Capture the cell that displays the provided text and extract its [x, y] central coordinate. 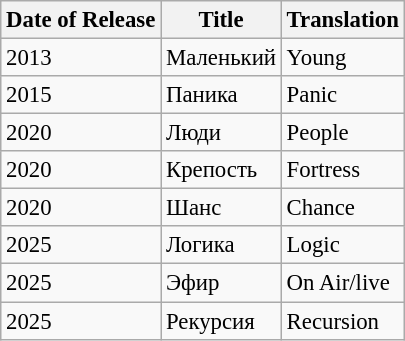
Date of Release [81, 20]
Люди [222, 133]
Young [342, 58]
Логика [222, 245]
Рекурсия [222, 321]
On Air/live [342, 283]
Маленький [222, 58]
Panic [342, 95]
Fortress [342, 170]
2013 [81, 58]
2015 [81, 95]
People [342, 133]
Крепость [222, 170]
Recursion [342, 321]
Эфир [222, 283]
Паника [222, 95]
Logic [342, 245]
Title [222, 20]
Chance [342, 208]
Translation [342, 20]
Шанс [222, 208]
